Identify which cell holds the provided text, then report its [x, y] central coordinate. 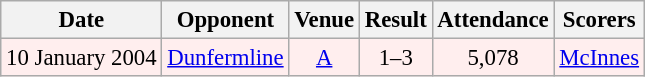
1–3 [396, 58]
Attendance [493, 20]
A [324, 58]
McInnes [599, 58]
10 January 2004 [82, 58]
Opponent [226, 20]
Dunfermline [226, 58]
Venue [324, 20]
Date [82, 20]
Result [396, 20]
Scorers [599, 20]
5,078 [493, 58]
